For the text-containing cell, return its midpoint in (x, y) coordinate format. 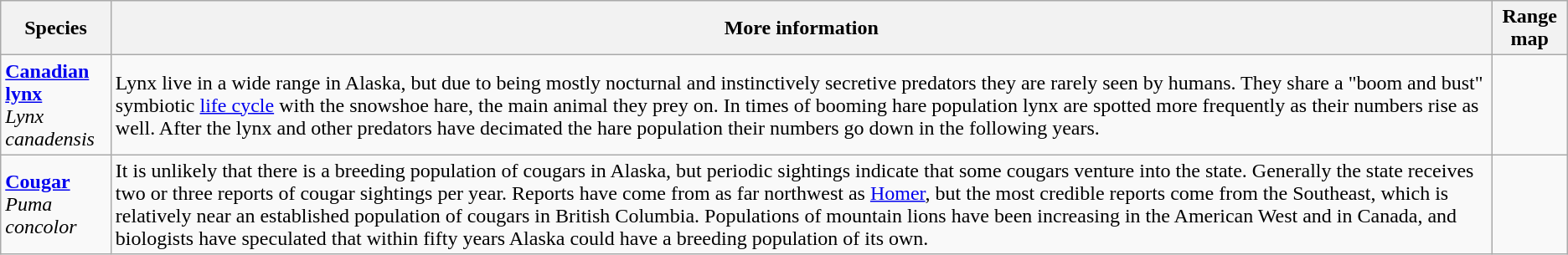
Canadian lynx Lynx canadensis (56, 105)
CougarPuma concolor (56, 204)
Range map (1529, 28)
Species (56, 28)
More information (801, 28)
